Output the (X, Y) coordinate of the center of the cell containing the given text.  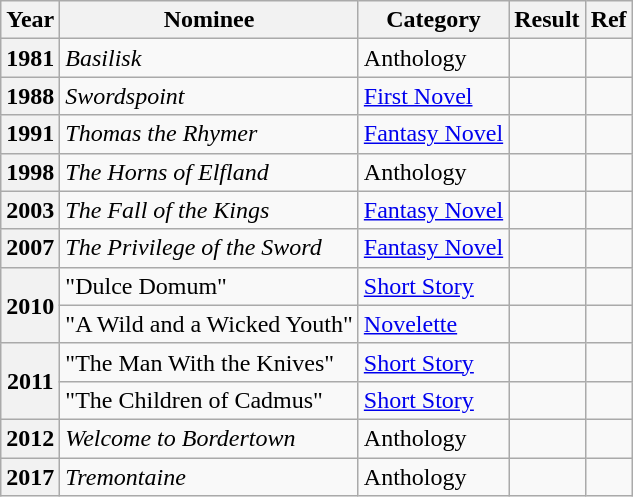
The Horns of Elfland (209, 172)
1981 (30, 58)
1991 (30, 134)
Ref (608, 20)
2012 (30, 438)
"The Man With the Knives" (209, 362)
Basilisk (209, 58)
2017 (30, 477)
2003 (30, 210)
Thomas the Rhymer (209, 134)
Category (433, 20)
1988 (30, 96)
Tremontaine (209, 477)
2011 (30, 381)
"A Wild and a Wicked Youth" (209, 324)
The Fall of the Kings (209, 210)
Result (547, 20)
Welcome to Bordertown (209, 438)
"The Children of Cadmus" (209, 400)
First Novel (433, 96)
2010 (30, 305)
Swordspoint (209, 96)
Nominee (209, 20)
2007 (30, 248)
Year (30, 20)
"Dulce Domum" (209, 286)
Novelette (433, 324)
The Privilege of the Sword (209, 248)
1998 (30, 172)
